Output the (x, y) coordinate of the center of the cell containing the given text.  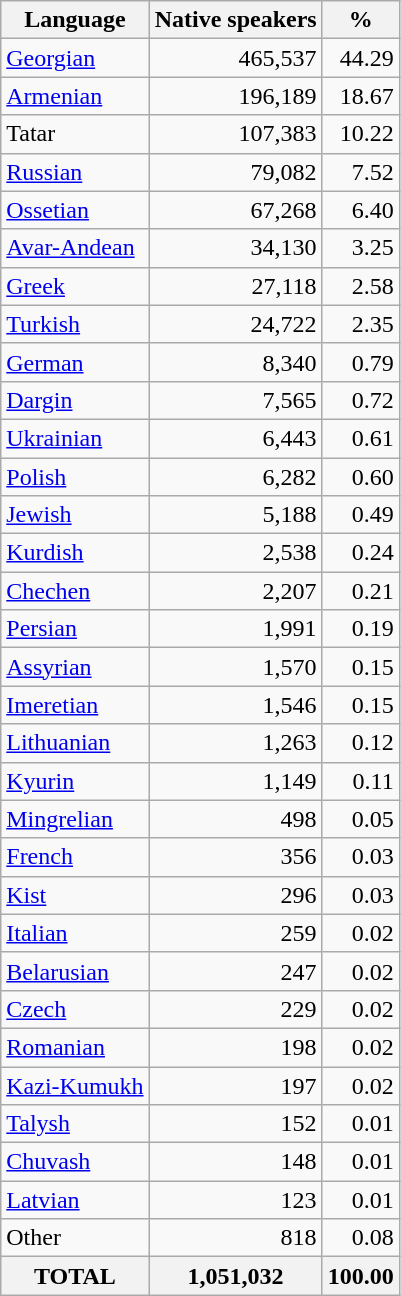
1,570 (236, 667)
Polish (75, 477)
34,130 (236, 248)
Other (75, 1238)
Italian (75, 933)
818 (236, 1238)
Georgian (75, 58)
0.11 (360, 781)
0.12 (360, 743)
Greek (75, 286)
Persian (75, 629)
Czech (75, 1009)
6.40 (360, 210)
67,268 (236, 210)
Tatar (75, 134)
0.21 (360, 591)
356 (236, 857)
1,546 (236, 705)
Kist (75, 895)
0.05 (360, 819)
Dargin (75, 400)
465,537 (236, 58)
0.19 (360, 629)
79,082 (236, 172)
148 (236, 1162)
0.24 (360, 553)
259 (236, 933)
Assyrian (75, 667)
24,722 (236, 324)
107,383 (236, 134)
1,263 (236, 743)
123 (236, 1200)
6,443 (236, 438)
6,282 (236, 477)
18.67 (360, 96)
2,538 (236, 553)
Kurdish (75, 553)
8,340 (236, 362)
Russian (75, 172)
7.52 (360, 172)
1,149 (236, 781)
247 (236, 971)
152 (236, 1124)
10.22 (360, 134)
1,991 (236, 629)
Romanian (75, 1047)
Turkish (75, 324)
2.35 (360, 324)
Chuvash (75, 1162)
Chechen (75, 591)
Imeretian (75, 705)
% (360, 20)
Talysh (75, 1124)
Language (75, 20)
2,207 (236, 591)
0.60 (360, 477)
0.79 (360, 362)
0.72 (360, 400)
Avar-Andean (75, 248)
Native speakers (236, 20)
Kazi-Kumukh (75, 1085)
Kyurin (75, 781)
44.29 (360, 58)
Jewish (75, 515)
Armenian (75, 96)
100.00 (360, 1276)
Lithuanian (75, 743)
Ossetian (75, 210)
296 (236, 895)
27,118 (236, 286)
2.58 (360, 286)
1,051,032 (236, 1276)
Latvian (75, 1200)
7,565 (236, 400)
197 (236, 1085)
229 (236, 1009)
0.08 (360, 1238)
3.25 (360, 248)
Belarusian (75, 971)
5,188 (236, 515)
German (75, 362)
0.49 (360, 515)
498 (236, 819)
198 (236, 1047)
196,189 (236, 96)
French (75, 857)
TOTAL (75, 1276)
Mingrelian (75, 819)
Ukrainian (75, 438)
0.61 (360, 438)
